Detect which cell encompasses the target text, then output its [x, y] center coordinate. 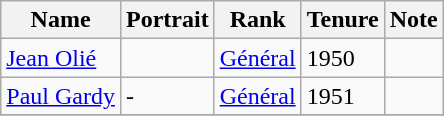
Portrait [167, 20]
Name [61, 20]
Paul Gardy [61, 96]
Tenure [342, 20]
1951 [342, 96]
- [167, 96]
1950 [342, 58]
Rank [258, 20]
Note [414, 20]
Jean Olié [61, 58]
